Output the (x, y) coordinate of the center of the cell containing the given text.  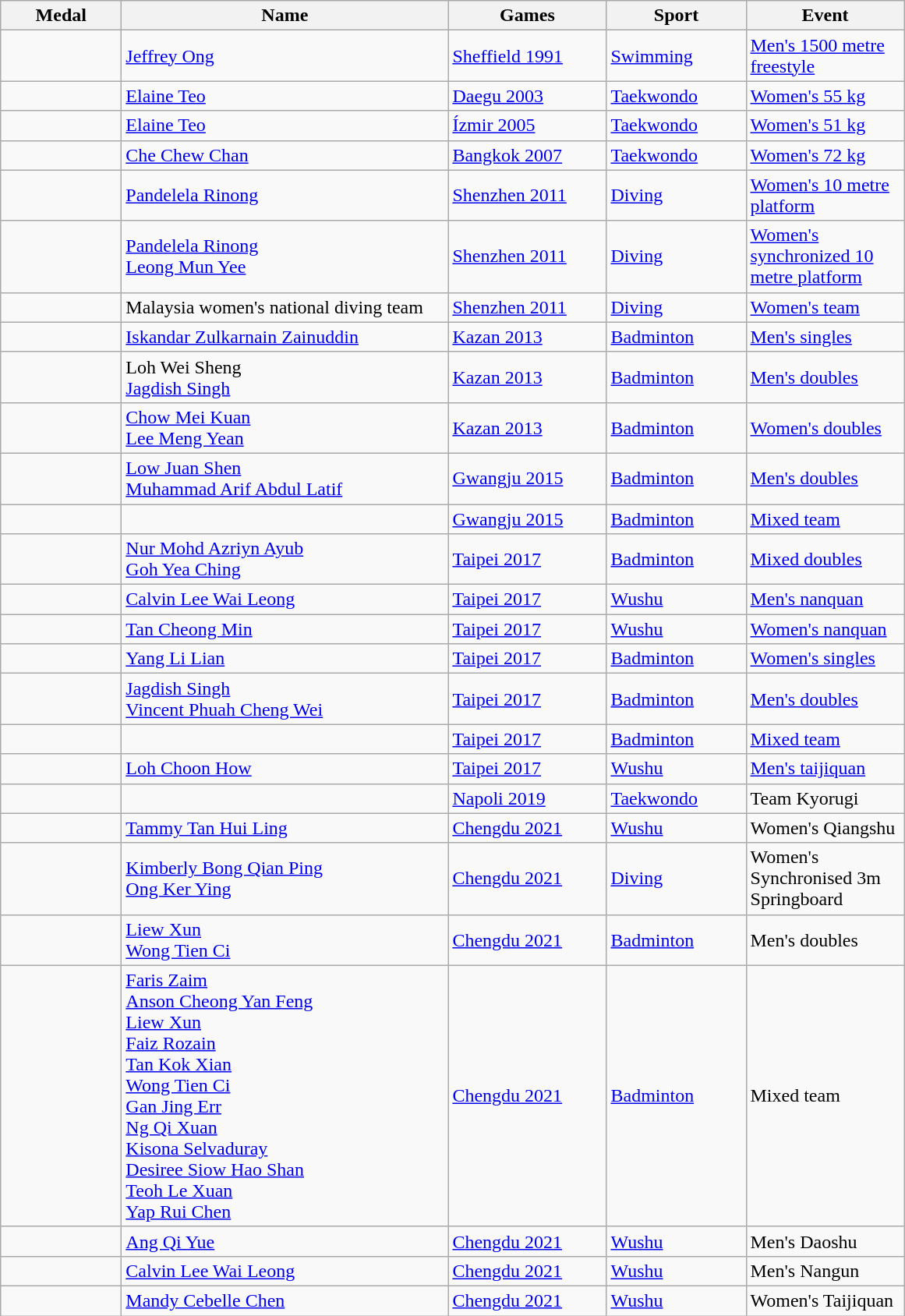
Che Chew Chan (285, 155)
Ang Qi Yue (285, 1241)
Pandelela RinongLeong Mun Yee (285, 256)
Men's singles (825, 337)
Swimming (677, 56)
Women's Synchronised 3m Springboard (825, 879)
Men's Daoshu (825, 1241)
Women's 72 kg (825, 155)
Games (527, 16)
Liew Xun Wong Tien Ci (285, 940)
Jeffrey Ong (285, 56)
Napoli 2019 (527, 798)
Event (825, 16)
Tan Cheong Min (285, 629)
Bangkok 2007 (527, 155)
Men's nanquan (825, 600)
Men's taijiquan (825, 769)
Women's singles (825, 659)
Low Juan ShenMuhammad Arif Abdul Latif (285, 479)
Yang Li Lian (285, 659)
Tammy Tan Hui Ling (285, 828)
Women's Taijiquan (825, 1300)
Name (285, 16)
Medal (61, 16)
Women's 10 metre platform (825, 195)
Women's Qiangshu (825, 828)
Women's team (825, 307)
Chow Mei KuanLee Meng Yean (285, 427)
Women's doubles (825, 427)
Women's nanquan (825, 629)
Men's Nangun (825, 1271)
Mixed doubles (825, 560)
Ízmir 2005 (527, 126)
Sheffield 1991 (527, 56)
Loh Wei ShengJagdish Singh (285, 377)
Jagdish SinghVincent Phuah Cheng Wei (285, 699)
Loh Choon How (285, 769)
Men's 1500 metre freestyle (825, 56)
Sport (677, 16)
Mandy Cebelle Chen (285, 1300)
Women's synchronized 10 metre platform (825, 256)
Daegu 2003 (527, 96)
Kimberly Bong Qian Ping Ong Ker Ying (285, 879)
Women's 55 kg (825, 96)
Pandelela Rinong (285, 195)
Nur Mohd Azriyn AyubGoh Yea Ching (285, 560)
Team Kyorugi (825, 798)
Malaysia women's national diving team (285, 307)
Iskandar Zulkarnain Zainuddin (285, 337)
Women's 51 kg (825, 126)
